Return the (x, y) coordinate for the center point of the cell that contains the specified text.  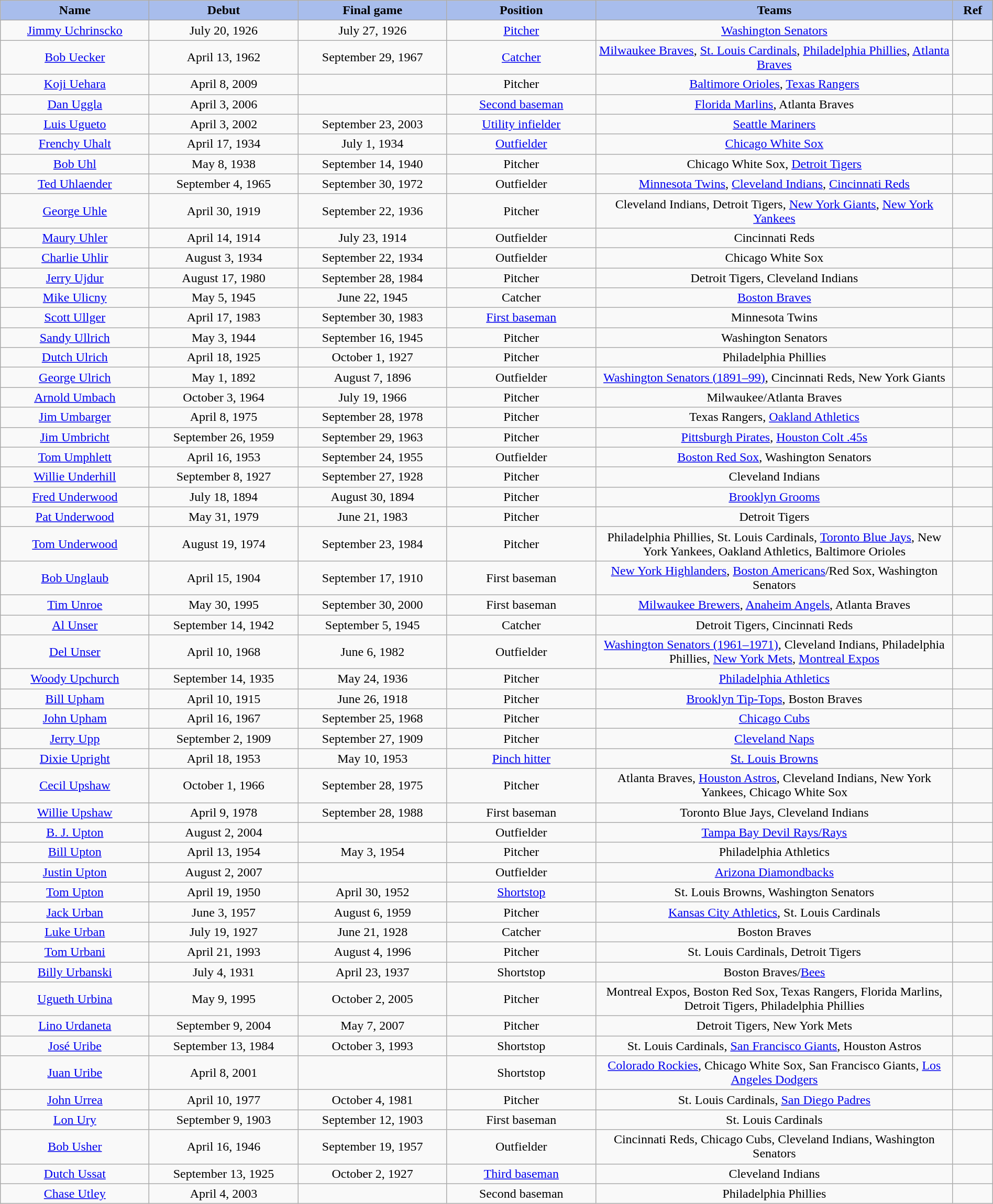
April 3, 2002 (224, 124)
Juan Uribe (75, 1073)
Tom Upton (75, 892)
September 23, 2003 (372, 124)
Minnesota Twins (774, 318)
B. J. Upton (75, 832)
Tampa Bay Devil Rays/Rays (774, 832)
Cincinnati Reds, Chicago Cubs, Cleveland Indians, Washington Senators (774, 1146)
September 19, 1957 (372, 1146)
Lon Ury (75, 1120)
April 13, 1954 (224, 852)
April 9, 1978 (224, 812)
October 1, 1966 (224, 785)
Teams (774, 10)
Billy Urbanski (75, 972)
Koji Uehara (75, 84)
Jack Urban (75, 912)
Bob Usher (75, 1146)
October 1, 1927 (372, 358)
April 15, 1904 (224, 578)
September 25, 1968 (372, 719)
Detroit Tigers, Cleveland Indians (774, 278)
May 5, 1945 (224, 298)
Dutch Ulrich (75, 358)
September 22, 1934 (372, 258)
Lino Urdaneta (75, 1026)
José Uribe (75, 1046)
April 16, 1953 (224, 457)
September 26, 1959 (224, 437)
May 3, 1954 (372, 852)
August 30, 1894 (372, 497)
May 10, 1953 (372, 759)
April 8, 2009 (224, 84)
May 9, 1995 (224, 999)
Detroit Tigers (774, 517)
Chicago White Sox, Detroit Tigers (774, 164)
June 21, 1983 (372, 517)
Pinch hitter (521, 759)
Brooklyn Tip-Tops, Boston Braves (774, 699)
July 19, 1927 (224, 932)
April 21, 1993 (224, 952)
May 24, 1936 (372, 679)
Toronto Blue Jays, Cleveland Indians (774, 812)
Woody Upchurch (75, 679)
Minnesota Twins, Cleveland Indians, Cincinnati Reds (774, 184)
June 21, 1928 (372, 932)
Third baseman (521, 1174)
Bob Uecker (75, 58)
Willie Upshaw (75, 812)
September 12, 1903 (372, 1120)
Ted Uhlaender (75, 184)
April 19, 1950 (224, 892)
Boston Braves/Bees (774, 972)
July 27, 1926 (372, 30)
July 18, 1894 (224, 497)
Utility infielder (521, 124)
Atlanta Braves, Houston Astros, Cleveland Indians, New York Yankees, Chicago White Sox (774, 785)
April 4, 2003 (224, 1194)
June 3, 1957 (224, 912)
Milwaukee Brewers, Anaheim Angels, Atlanta Braves (774, 605)
April 30, 1952 (372, 892)
Jerry Ujdur (75, 278)
September 14, 1935 (224, 679)
Milwaukee/Atlanta Braves (774, 397)
St. Louis Cardinals (774, 1120)
September 29, 1967 (372, 58)
Al Unser (75, 625)
July 20, 1926 (224, 30)
April 8, 1975 (224, 417)
September 30, 2000 (372, 605)
October 2, 1927 (372, 1174)
Dutch Ussat (75, 1174)
April 14, 1914 (224, 238)
September 28, 1984 (372, 278)
April 16, 1946 (224, 1146)
April 10, 1977 (224, 1100)
August 6, 1959 (372, 912)
Maury Uhler (75, 238)
April 8, 2001 (224, 1073)
Ref (973, 10)
Seattle Mariners (774, 124)
Frenchy Uhalt (75, 144)
Ugueth Urbina (75, 999)
May 8, 1938 (224, 164)
Luke Urban (75, 932)
Tom Underwood (75, 543)
September 8, 1927 (224, 477)
April 18, 1925 (224, 358)
Detroit Tigers, Cincinnati Reds (774, 625)
Jerry Upp (75, 739)
May 30, 1995 (224, 605)
September 28, 1978 (372, 417)
April 23, 1937 (372, 972)
April 17, 1983 (224, 318)
George Ulrich (75, 377)
Detroit Tigers, New York Mets (774, 1026)
September 27, 1909 (372, 739)
August 2, 2007 (224, 872)
July 19, 1966 (372, 397)
April 17, 1934 (224, 144)
Colorado Rockies, Chicago White Sox, San Francisco Giants, Los Angeles Dodgers (774, 1073)
St. Louis Browns (774, 759)
Boston Red Sox, Washington Senators (774, 457)
Name (75, 10)
April 10, 1968 (224, 652)
September 13, 1984 (224, 1046)
Chicago Cubs (774, 719)
April 18, 1953 (224, 759)
August 7, 1896 (372, 377)
September 28, 1988 (372, 812)
Philadelphia Phillies, St. Louis Cardinals, Toronto Blue Jays, New York Yankees, Oakland Athletics, Baltimore Orioles (774, 543)
Arnold Umbach (75, 397)
September 24, 1955 (372, 457)
September 30, 1972 (372, 184)
Charlie Uhlir (75, 258)
May 1, 1892 (224, 377)
Jimmy Uchrinscko (75, 30)
July 1, 1934 (372, 144)
Luis Ugueto (75, 124)
Baltimore Orioles, Texas Rangers (774, 84)
Brooklyn Grooms (774, 497)
September 13, 1925 (224, 1174)
Scott Ullger (75, 318)
September 22, 1936 (372, 210)
Chase Utley (75, 1194)
St. Louis Cardinals, Detroit Tigers (774, 952)
St. Louis Cardinals, San Diego Padres (774, 1100)
June 22, 1945 (372, 298)
Arizona Diamondbacks (774, 872)
Debut (224, 10)
Final game (372, 10)
Tom Umphlett (75, 457)
Cincinnati Reds (774, 238)
Mike Ulicny (75, 298)
August 17, 1980 (224, 278)
Washington Senators (1961–1971), Cleveland Indians, Philadelphia Phillies, New York Mets, Montreal Expos (774, 652)
August 3, 1934 (224, 258)
September 14, 1940 (372, 164)
April 13, 1962 (224, 58)
October 2, 2005 (372, 999)
Bob Unglaub (75, 578)
St. Louis Browns, Washington Senators (774, 892)
Milwaukee Braves, St. Louis Cardinals, Philadelphia Phillies, Atlanta Braves (774, 58)
July 23, 1914 (372, 238)
May 7, 2007 (372, 1026)
Dan Uggla (75, 104)
September 30, 1983 (372, 318)
September 2, 1909 (224, 739)
May 3, 1944 (224, 338)
Del Unser (75, 652)
Position (521, 10)
June 26, 1918 (372, 699)
September 9, 2004 (224, 1026)
Florida Marlins, Atlanta Braves (774, 104)
Fred Underwood (75, 497)
September 9, 1903 (224, 1120)
September 5, 1945 (372, 625)
George Uhle (75, 210)
Pittsburgh Pirates, Houston Colt .45s (774, 437)
September 27, 1928 (372, 477)
September 28, 1975 (372, 785)
New York Highlanders, Boston Americans/Red Sox, Washington Senators (774, 578)
Tom Urbani (75, 952)
Texas Rangers, Oakland Athletics (774, 417)
April 16, 1967 (224, 719)
Tim Unroe (75, 605)
April 3, 2006 (224, 104)
Sandy Ullrich (75, 338)
Bob Uhl (75, 164)
Washington Senators (1891–99), Cincinnati Reds, New York Giants (774, 377)
April 10, 1915 (224, 699)
Kansas City Athletics, St. Louis Cardinals (774, 912)
Cleveland Naps (774, 739)
September 23, 1984 (372, 543)
Willie Underhill (75, 477)
September 29, 1963 (372, 437)
Cecil Upshaw (75, 785)
July 4, 1931 (224, 972)
September 14, 1942 (224, 625)
October 4, 1981 (372, 1100)
June 6, 1982 (372, 652)
October 3, 1964 (224, 397)
Cleveland Indians, Detroit Tigers, New York Giants, New York Yankees (774, 210)
September 4, 1965 (224, 184)
Pat Underwood (75, 517)
Bill Upham (75, 699)
St. Louis Cardinals, San Francisco Giants, Houston Astros (774, 1046)
John Urrea (75, 1100)
Justin Upton (75, 872)
May 31, 1979 (224, 517)
August 2, 2004 (224, 832)
September 16, 1945 (372, 338)
Jim Umbarger (75, 417)
September 17, 1910 (372, 578)
August 19, 1974 (224, 543)
Jim Umbricht (75, 437)
John Upham (75, 719)
October 3, 1993 (372, 1046)
Bill Upton (75, 852)
Montreal Expos, Boston Red Sox, Texas Rangers, Florida Marlins, Detroit Tigers, Philadelphia Phillies (774, 999)
Dixie Upright (75, 759)
August 4, 1996 (372, 952)
April 30, 1919 (224, 210)
